From the cell containing the given text, extract its center point as (X, Y) coordinate. 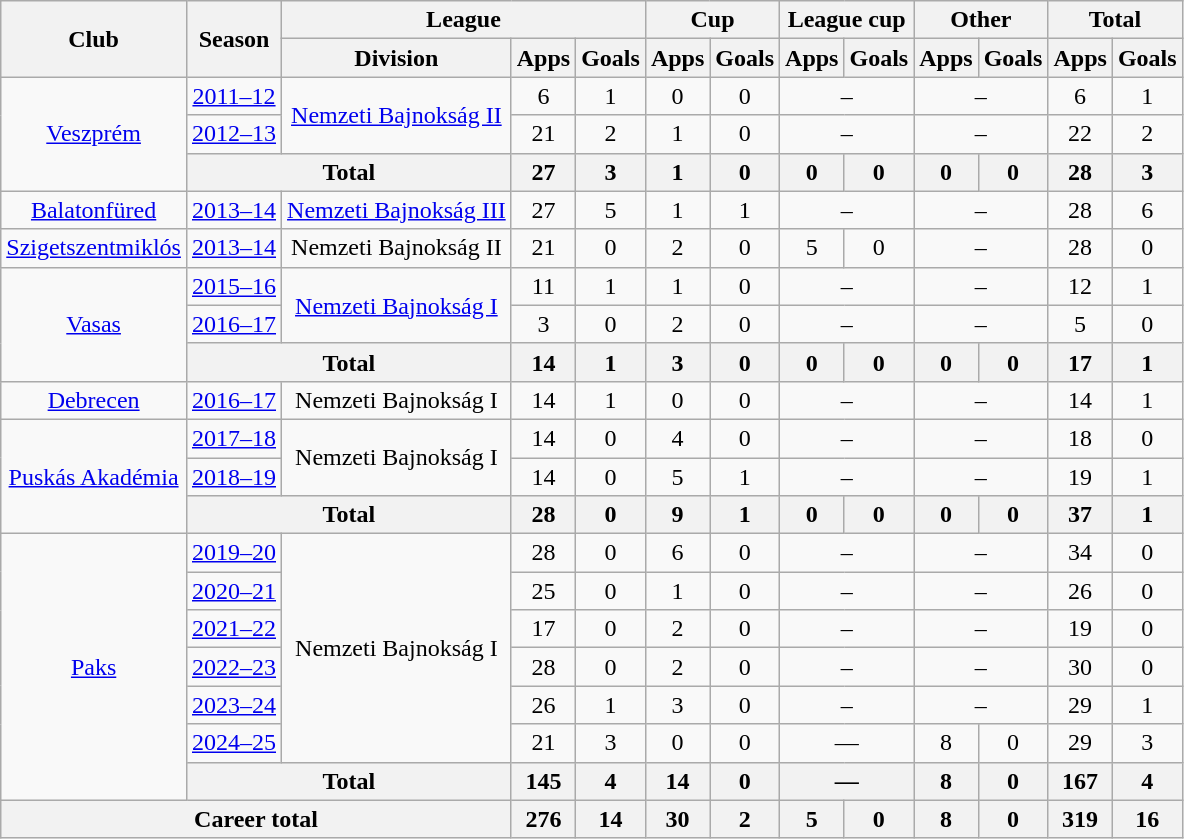
Career total (256, 819)
22 (1080, 134)
37 (1080, 515)
9 (677, 515)
2011–12 (234, 96)
319 (1080, 819)
Season (234, 39)
Other (981, 20)
Nemzeti Bajnokság III (397, 210)
16 (1147, 819)
2023–24 (234, 705)
2018–19 (234, 477)
2015–16 (234, 286)
2022–23 (234, 667)
Szigetszentmiklós (94, 248)
18 (1080, 438)
2020–21 (234, 591)
34 (1080, 553)
2024–25 (234, 743)
276 (543, 819)
2019–20 (234, 553)
2021–22 (234, 629)
2012–13 (234, 134)
11 (543, 286)
Puskás Akadémia (94, 476)
Vasas (94, 324)
Paks (94, 667)
Veszprém (94, 134)
League (464, 20)
145 (543, 781)
League cup (847, 20)
167 (1080, 781)
12 (1080, 286)
Debrecen (94, 400)
Balatonfüred (94, 210)
Cup (712, 20)
2017–18 (234, 438)
Club (94, 39)
25 (543, 591)
Division (397, 58)
